Locate the cell with the specified text and output its [x, y] center coordinate. 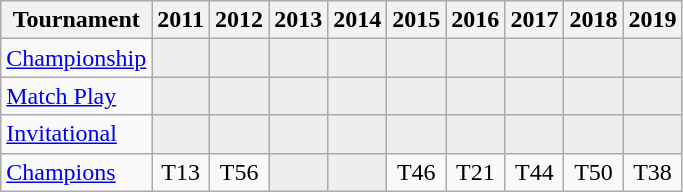
T56 [240, 172]
2015 [416, 20]
2019 [652, 20]
Champions [76, 172]
2014 [358, 20]
2012 [240, 20]
2017 [534, 20]
T21 [476, 172]
Championship [76, 58]
T44 [534, 172]
T38 [652, 172]
Match Play [76, 96]
Tournament [76, 20]
Invitational [76, 134]
T46 [416, 172]
2018 [594, 20]
T50 [594, 172]
T13 [181, 172]
2011 [181, 20]
2013 [298, 20]
2016 [476, 20]
